Output the [X, Y] coordinate of the center of the cell containing the given text.  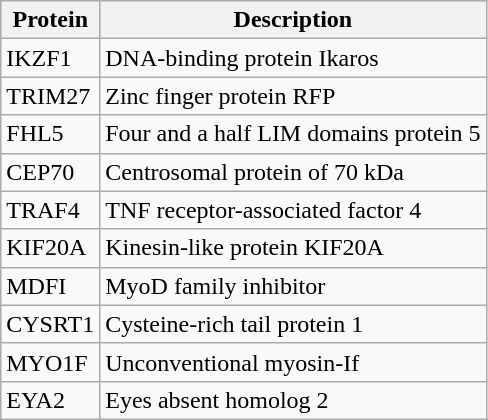
TRAF4 [50, 210]
EYA2 [50, 400]
TNF receptor-associated factor 4 [293, 210]
Eyes absent homolog 2 [293, 400]
KIF20A [50, 248]
Centrosomal protein of 70 kDa [293, 172]
TRIM27 [50, 96]
Cysteine-rich tail protein 1 [293, 324]
CYSRT1 [50, 324]
MDFI [50, 286]
MyoD family inhibitor [293, 286]
Unconventional myosin-If [293, 362]
Kinesin-like protein KIF20A [293, 248]
Four and a half LIM domains protein 5 [293, 134]
IKZF1 [50, 58]
CEP70 [50, 172]
MYO1F [50, 362]
DNA-binding protein Ikaros [293, 58]
Protein [50, 20]
Zinc finger protein RFP [293, 96]
FHL5 [50, 134]
Description [293, 20]
